For the text-containing cell, return its midpoint in (x, y) coordinate format. 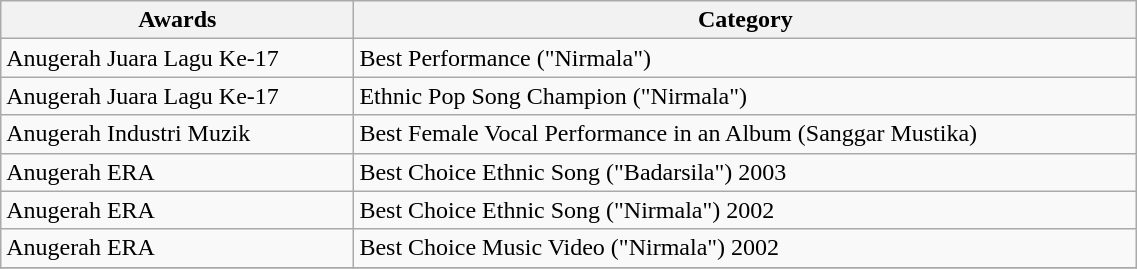
Awards (178, 20)
Best Choice Ethnic Song ("Badarsila") 2003 (746, 172)
Best Choice Music Video ("Nirmala") 2002 (746, 248)
Best Performance ("Nirmala") (746, 58)
Best Choice Ethnic Song ("Nirmala") 2002 (746, 210)
Category (746, 20)
Ethnic Pop Song Champion ("Nirmala") (746, 96)
Best Female Vocal Performance in an Album (Sanggar Mustika) (746, 134)
Anugerah Industri Muzik (178, 134)
